Output the [X, Y] coordinate of the center of the cell containing the given text.  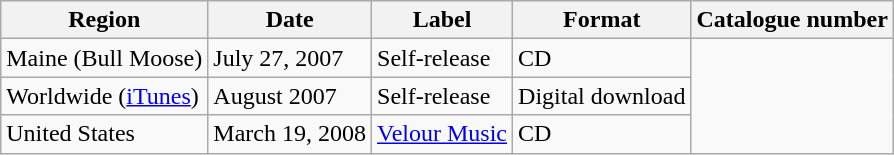
Region [104, 20]
Date [290, 20]
United States [104, 134]
Velour Music [442, 134]
Catalogue number [792, 20]
Maine (Bull Moose) [104, 58]
Label [442, 20]
Format [602, 20]
July 27, 2007 [290, 58]
August 2007 [290, 96]
March 19, 2008 [290, 134]
Worldwide (iTunes) [104, 96]
Digital download [602, 96]
